Search for the cell housing the specified text and yield its (x, y) center coordinate. 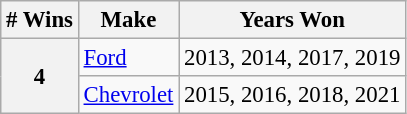
Years Won (292, 20)
Make (128, 20)
# Wins (40, 20)
4 (40, 76)
2013, 2014, 2017, 2019 (292, 58)
Chevrolet (128, 95)
2015, 2016, 2018, 2021 (292, 95)
Ford (128, 58)
